Scan for the cell matching the given text and deliver its (X, Y) coordinate at center. 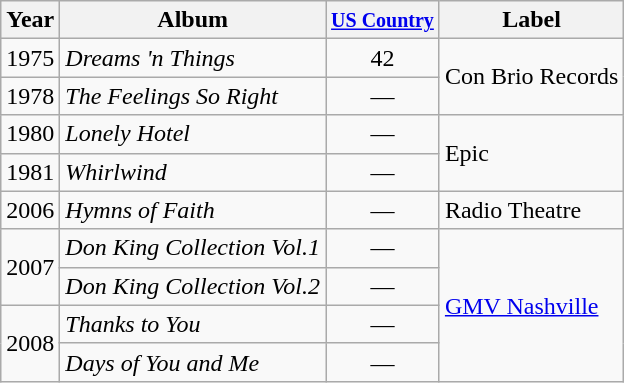
Album (193, 20)
1980 (30, 134)
US Country (383, 20)
Don King Collection Vol.2 (193, 286)
Label (531, 20)
Dreams 'n Things (193, 58)
Radio Theatre (531, 210)
2006 (30, 210)
Don King Collection Vol.1 (193, 248)
Year (30, 20)
Epic (531, 153)
Days of You and Me (193, 362)
Hymns of Faith (193, 210)
1975 (30, 58)
GMV Nashville (531, 305)
2008 (30, 343)
2007 (30, 267)
Thanks to You (193, 324)
1978 (30, 96)
1981 (30, 172)
The Feelings So Right (193, 96)
Con Brio Records (531, 77)
Whirlwind (193, 172)
Lonely Hotel (193, 134)
42 (383, 58)
